From the cell containing the given text, extract its center point as [x, y] coordinate. 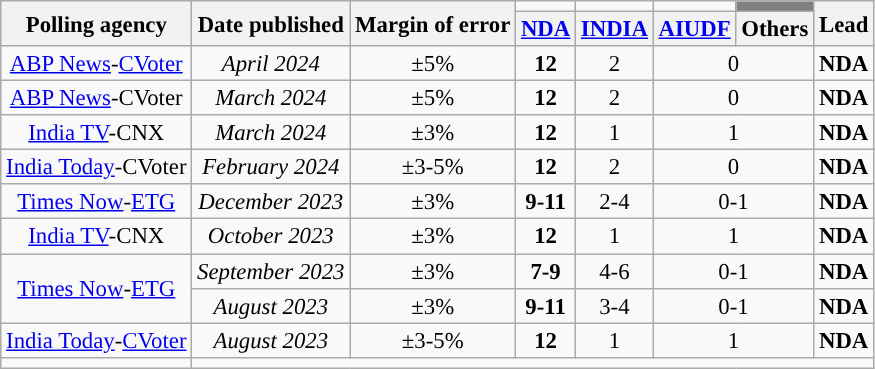
7-9 [546, 272]
2-4 [615, 202]
April 2024 [271, 64]
INDIA [615, 30]
Polling agency [96, 24]
October 2023 [271, 236]
Margin of error [433, 24]
4-6 [615, 272]
February 2024 [271, 168]
September 2023 [271, 272]
Date published [271, 24]
AIUDF [694, 30]
Others [775, 30]
Lead [844, 24]
3-4 [615, 306]
December 2023 [271, 202]
